Search for the cell housing the specified text and yield its (X, Y) center coordinate. 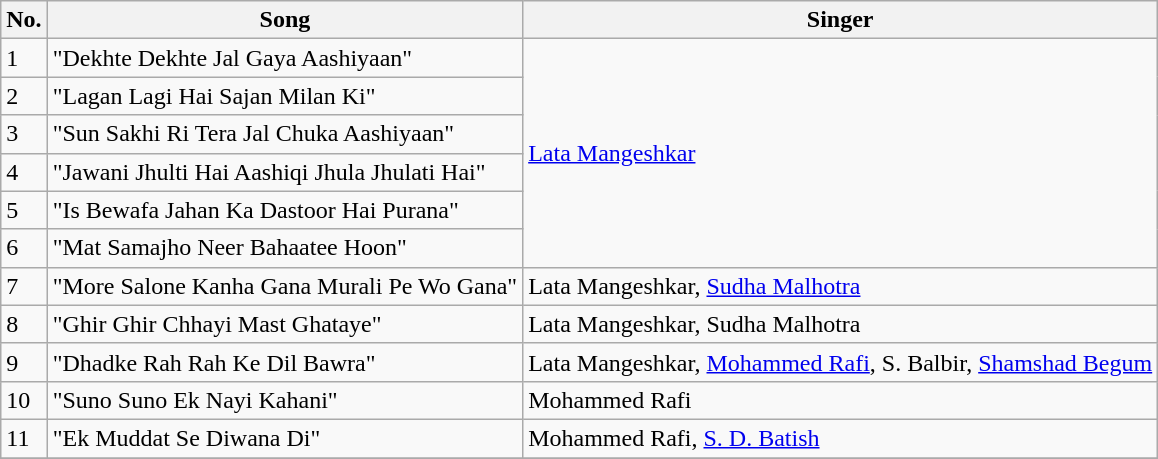
"Jawani Jhulti Hai Aashiqi Jhula Jhulati Hai" (285, 172)
Lata Mangeshkar, Mohammed Rafi, S. Balbir, Shamshad Begum (840, 362)
1 (24, 58)
Lata Mangeshkar (840, 153)
"Dhadke Rah Rah Ke Dil Bawra" (285, 362)
8 (24, 324)
7 (24, 286)
"Suno Suno Ek Nayi Kahani" (285, 400)
"Lagan Lagi Hai Sajan Milan Ki" (285, 96)
Singer (840, 20)
No. (24, 20)
"Ghir Ghir Chhayi Mast Ghataye" (285, 324)
"Sun Sakhi Ri Tera Jal Chuka Aashiyaan" (285, 134)
Mohammed Rafi (840, 400)
"Ek Muddat Se Diwana Di" (285, 438)
11 (24, 438)
6 (24, 248)
10 (24, 400)
Mohammed Rafi, S. D. Batish (840, 438)
5 (24, 210)
Song (285, 20)
"Is Bewafa Jahan Ka Dastoor Hai Purana" (285, 210)
3 (24, 134)
"More Salone Kanha Gana Murali Pe Wo Gana" (285, 286)
"Mat Samajho Neer Bahaatee Hoon" (285, 248)
"Dekhte Dekhte Jal Gaya Aashiyaan" (285, 58)
9 (24, 362)
2 (24, 96)
4 (24, 172)
